Pinpoint the cell where the given text exists, returning its (X, Y) midpoint coordinate. 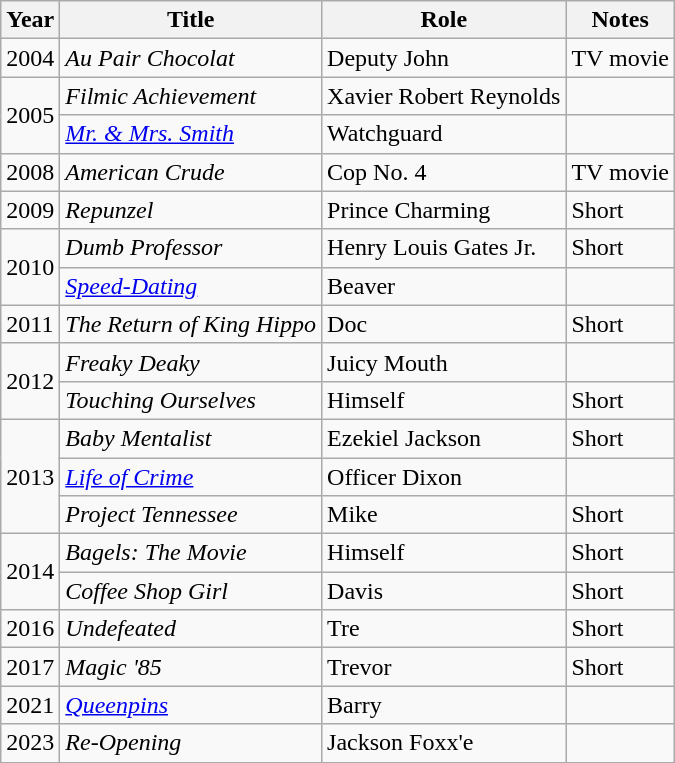
Xavier Robert Reynolds (444, 96)
Bagels: The Movie (191, 553)
Title (191, 20)
Juicy Mouth (444, 362)
Henry Louis Gates Jr. (444, 248)
Notes (620, 20)
2009 (30, 210)
Undefeated (191, 629)
Freaky Deaky (191, 362)
2013 (30, 476)
Year (30, 20)
Barry (444, 705)
Doc (444, 324)
Mike (444, 515)
Magic '85 (191, 667)
Re-Opening (191, 743)
2016 (30, 629)
Baby Mentalist (191, 438)
Beaver (444, 286)
Dumb Professor (191, 248)
2011 (30, 324)
Jackson Foxx'e (444, 743)
The Return of King Hippo (191, 324)
2005 (30, 115)
Project Tennessee (191, 515)
Life of Crime (191, 477)
Au Pair Chocolat (191, 58)
Repunzel (191, 210)
2012 (30, 381)
2021 (30, 705)
2010 (30, 267)
Queenpins (191, 705)
Watchguard (444, 134)
Ezekiel Jackson (444, 438)
Touching Ourselves (191, 400)
Mr. & Mrs. Smith (191, 134)
Davis (444, 591)
Filmic Achievement (191, 96)
2017 (30, 667)
Role (444, 20)
Prince Charming (444, 210)
American Crude (191, 172)
Officer Dixon (444, 477)
2008 (30, 172)
Cop No. 4 (444, 172)
Coffee Shop Girl (191, 591)
Trevor (444, 667)
2023 (30, 743)
Deputy John (444, 58)
2014 (30, 572)
Speed-Dating (191, 286)
2004 (30, 58)
Tre (444, 629)
